Detect which cell encompasses the target text, then output its (x, y) center coordinate. 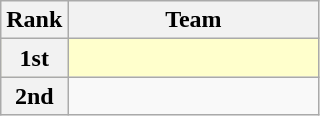
Rank (34, 20)
1st (34, 58)
Team (194, 20)
2nd (34, 96)
